For the text-containing cell, return its midpoint in [x, y] coordinate format. 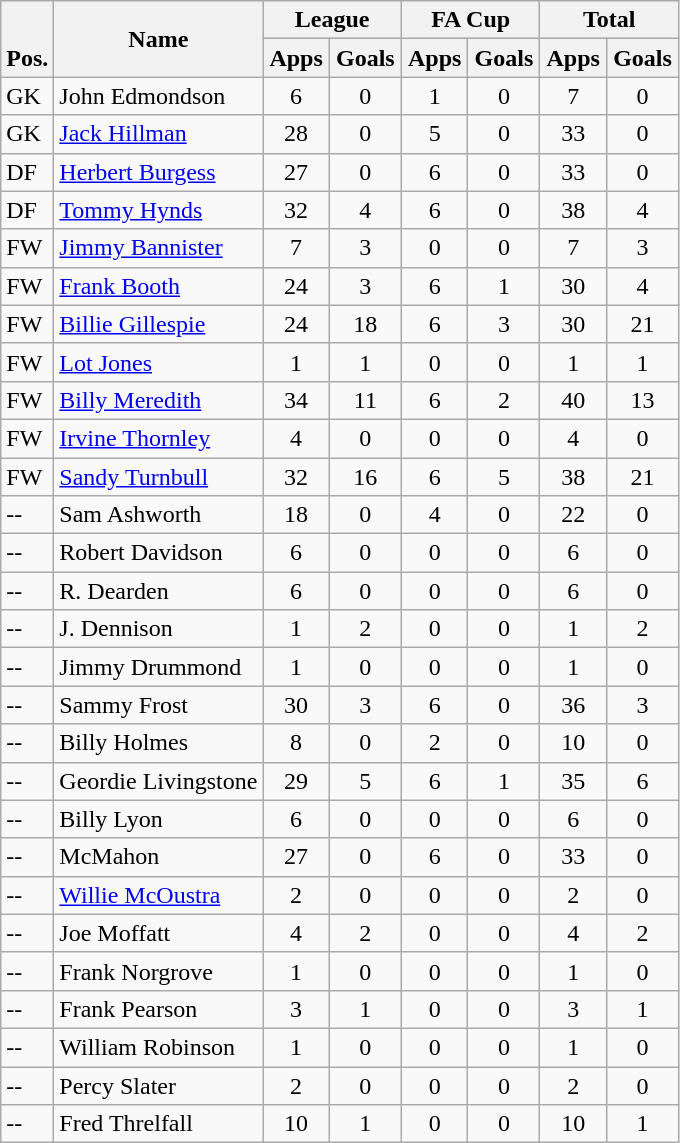
Sam Ashworth [158, 515]
J. Dennison [158, 629]
League [332, 20]
11 [365, 400]
FA Cup [470, 20]
Jimmy Drummond [158, 667]
40 [574, 400]
22 [574, 515]
Frank Pearson [158, 1009]
Sammy Frost [158, 705]
R. Dearden [158, 591]
Tommy Hynds [158, 210]
Fred Threlfall [158, 1124]
William Robinson [158, 1047]
Geordie Livingstone [158, 781]
Pos. [28, 39]
Jack Hillman [158, 134]
35 [574, 781]
Lot Jones [158, 362]
16 [365, 477]
28 [296, 134]
Billy Holmes [158, 743]
Name [158, 39]
Jimmy Bannister [158, 248]
Total [610, 20]
John Edmondson [158, 96]
8 [296, 743]
13 [642, 400]
34 [296, 400]
Robert Davidson [158, 553]
Willie McOustra [158, 895]
Frank Norgrove [158, 971]
29 [296, 781]
Herbert Burgess [158, 172]
Billy Meredith [158, 400]
Billy Lyon [158, 819]
36 [574, 705]
Frank Booth [158, 286]
Irvine Thornley [158, 438]
Joe Moffatt [158, 933]
McMahon [158, 857]
Percy Slater [158, 1085]
Sandy Turnbull [158, 477]
Billie Gillespie [158, 324]
